Detect which cell encompasses the target text, then output its [x, y] center coordinate. 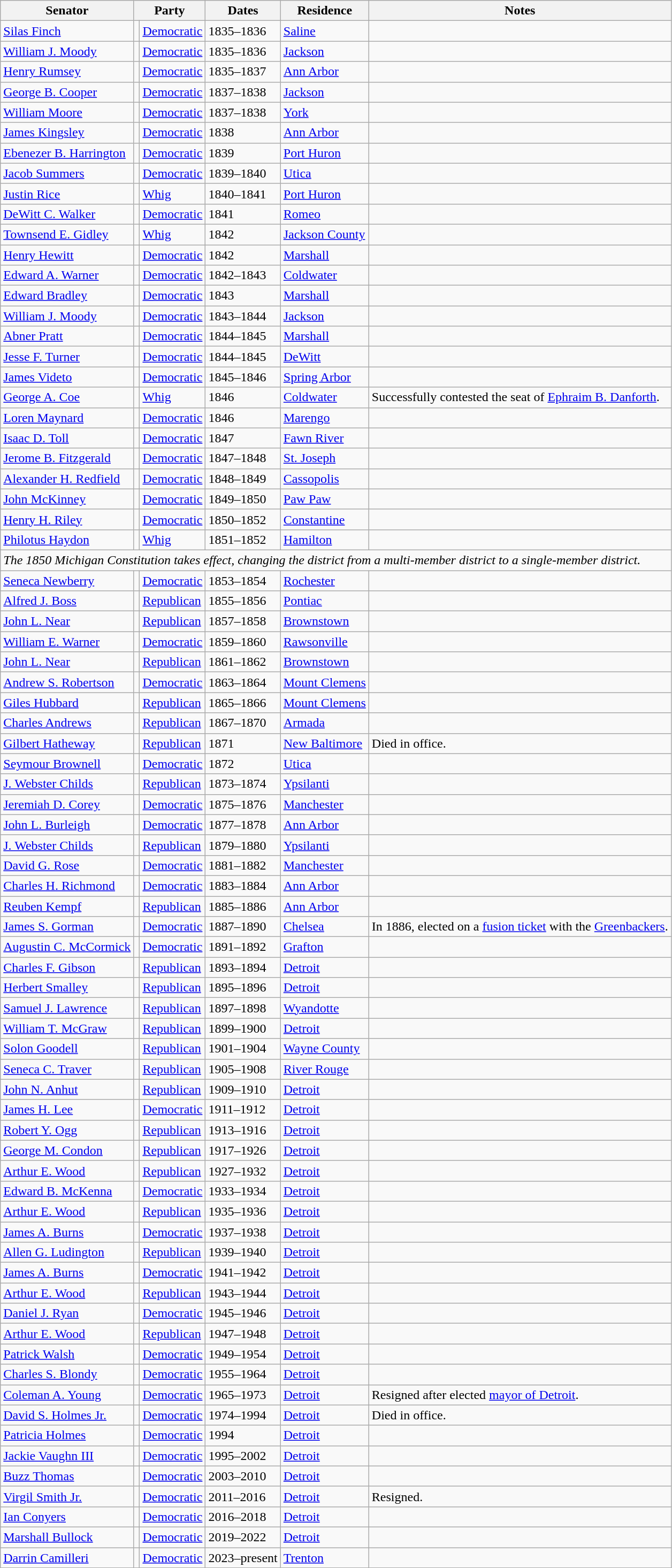
1839–1840 [243, 173]
DeWitt C. Walker [67, 214]
Darrin Camilleri [67, 1558]
Virgil Smith Jr. [67, 1496]
Edward A. Warner [67, 275]
1853–1854 [243, 580]
1947–1948 [243, 1334]
Justin Rice [67, 194]
Seymour Brownell [67, 764]
Marshall Bullock [67, 1537]
1901–1904 [243, 1049]
1943–1944 [243, 1293]
Fawn River [324, 438]
1848–1849 [243, 479]
Successfully contested the seat of Ephraim B. Danforth. [520, 397]
Robert Y. Ogg [67, 1130]
1850–1852 [243, 519]
DeWitt [324, 357]
Resigned. [520, 1496]
1941–1942 [243, 1273]
1872 [243, 764]
1945–1946 [243, 1313]
Isaac D. Toll [67, 438]
David S. Holmes Jr. [67, 1415]
1937–1938 [243, 1232]
John McKinney [67, 499]
Edward B. McKenna [67, 1191]
James Kingsley [67, 133]
1845–1846 [243, 377]
Solon Goodell [67, 1049]
Charles Andrews [67, 723]
2019–2022 [243, 1537]
York [324, 112]
Reuben Kempf [67, 906]
Grafton [324, 947]
1909–1910 [243, 1089]
1867–1870 [243, 723]
Jerome B. Fitzgerald [67, 458]
1899–1900 [243, 1028]
Charles S. Blondy [67, 1374]
1871 [243, 743]
Herbert Smalley [67, 988]
Andrew S. Robertson [67, 682]
1905–1908 [243, 1069]
Townsend E. Gidley [67, 234]
Seneca C. Traver [67, 1069]
1935–1936 [243, 1211]
1857–1858 [243, 621]
Henry H. Riley [67, 519]
1847–1848 [243, 458]
1913–1916 [243, 1130]
Gilbert Hatheway [67, 743]
1897–1898 [243, 1008]
1911–1912 [243, 1110]
William E. Warner [67, 642]
Alfred J. Boss [67, 601]
River Rouge [324, 1069]
1859–1860 [243, 642]
1861–1862 [243, 662]
Paw Paw [324, 499]
Pontiac [324, 601]
St. Joseph [324, 458]
Edward Bradley [67, 296]
1885–1886 [243, 906]
James H. Lee [67, 1110]
2003–2010 [243, 1476]
Romeo [324, 214]
Rawsonville [324, 642]
Wayne County [324, 1049]
1855–1856 [243, 601]
Seneca Newberry [67, 580]
1883–1884 [243, 886]
The 1850 Michigan Constitution takes effect, changing the district from a multi-member district to a single-member district. [336, 560]
Augustin C. McCormick [67, 947]
Jackson County [324, 234]
George A. Coe [67, 397]
William Moore [67, 112]
Notes [520, 11]
Armada [324, 723]
Cassopolis [324, 479]
2011–2016 [243, 1496]
1917–1926 [243, 1150]
1974–1994 [243, 1415]
John N. Anhut [67, 1089]
James S. Gorman [67, 927]
Buzz Thomas [67, 1476]
1995–2002 [243, 1456]
1840–1841 [243, 194]
Chelsea [324, 927]
1881–1882 [243, 865]
Spring Arbor [324, 377]
Rochester [324, 580]
1877–1878 [243, 825]
Silas Finch [67, 31]
George M. Condon [67, 1150]
Jesse F. Turner [67, 357]
Henry Rumsey [67, 72]
2016–2018 [243, 1517]
1865–1866 [243, 703]
1847 [243, 438]
1879–1880 [243, 845]
Ian Conyers [67, 1517]
David G. Rose [67, 865]
1994 [243, 1435]
Hamilton [324, 540]
1955–1964 [243, 1374]
Abner Pratt [67, 336]
Giles Hubbard [67, 703]
Loren Maynard [67, 418]
1933–1934 [243, 1191]
Patrick Walsh [67, 1354]
Jackie Vaughn III [67, 1456]
1849–1850 [243, 499]
Philotus Haydon [67, 540]
Daniel J. Ryan [67, 1313]
James Videto [67, 377]
1838 [243, 133]
2023–present [243, 1558]
1835–1837 [243, 72]
Alexander H. Redfield [67, 479]
Charles F. Gibson [67, 967]
Henry Hewitt [67, 255]
Marengo [324, 418]
New Baltimore [324, 743]
Saline [324, 31]
1873–1874 [243, 784]
1965–1973 [243, 1395]
Jacob Summers [67, 173]
Samuel J. Lawrence [67, 1008]
George B. Cooper [67, 92]
Residence [324, 11]
1891–1892 [243, 947]
1895–1896 [243, 988]
Trenton [324, 1558]
Resigned after elected mayor of Detroit. [520, 1395]
1843 [243, 296]
1841 [243, 214]
1875–1876 [243, 804]
Charles H. Richmond [67, 886]
Jeremiah D. Corey [67, 804]
Ebenezer B. Harrington [67, 153]
1893–1894 [243, 967]
Party [170, 11]
1843–1844 [243, 316]
1949–1954 [243, 1354]
Constantine [324, 519]
In 1886, elected on a fusion ticket with the Greenbackers. [520, 927]
Senator [67, 11]
John L. Burleigh [67, 825]
1839 [243, 153]
1939–1940 [243, 1252]
1887–1890 [243, 927]
Patricia Holmes [67, 1435]
Allen G. Ludington [67, 1252]
Coleman A. Young [67, 1395]
William T. McGraw [67, 1028]
1851–1852 [243, 540]
Wyandotte [324, 1008]
Dates [243, 11]
1863–1864 [243, 682]
1927–1932 [243, 1171]
1842–1843 [243, 275]
